Scan for the cell matching the given text and deliver its (x, y) coordinate at center. 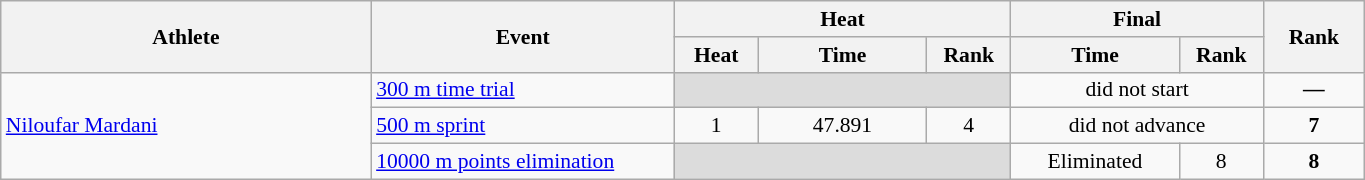
— (1314, 90)
Niloufar Mardani (186, 126)
Eliminated (1095, 162)
7 (1314, 126)
Event (522, 36)
Athlete (186, 36)
1 (716, 126)
4 (969, 126)
500 m sprint (522, 126)
did not start (1138, 90)
300 m time trial (522, 90)
47.891 (842, 126)
10000 m points elimination (522, 162)
did not advance (1138, 126)
Final (1138, 19)
